Search for the cell housing the specified text and yield its [x, y] center coordinate. 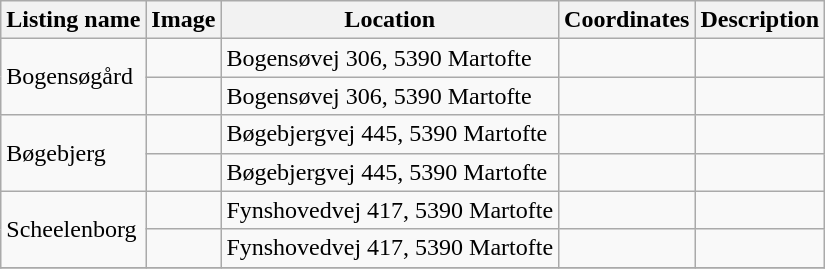
Location [390, 20]
Coordinates [627, 20]
Bøgebjerg [74, 153]
Listing name [74, 20]
Image [184, 20]
Bogensøgård [74, 77]
Scheelenborg [74, 229]
Description [760, 20]
